Determine the [x, y] coordinate at the center of the cell enclosing the given text.  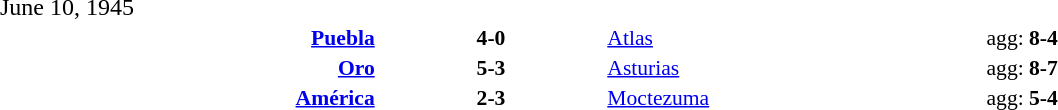
Asturias [795, 68]
5-3 [492, 68]
Atlas [795, 38]
4-0 [492, 38]
